Identify which cell holds the provided text, then report its [x, y] central coordinate. 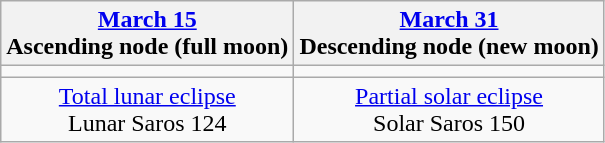
Total lunar eclipseLunar Saros 124 [148, 110]
March 15Ascending node (full moon) [148, 34]
Partial solar eclipseSolar Saros 150 [449, 110]
March 31Descending node (new moon) [449, 34]
